Identify which cell holds the provided text, then report its (X, Y) central coordinate. 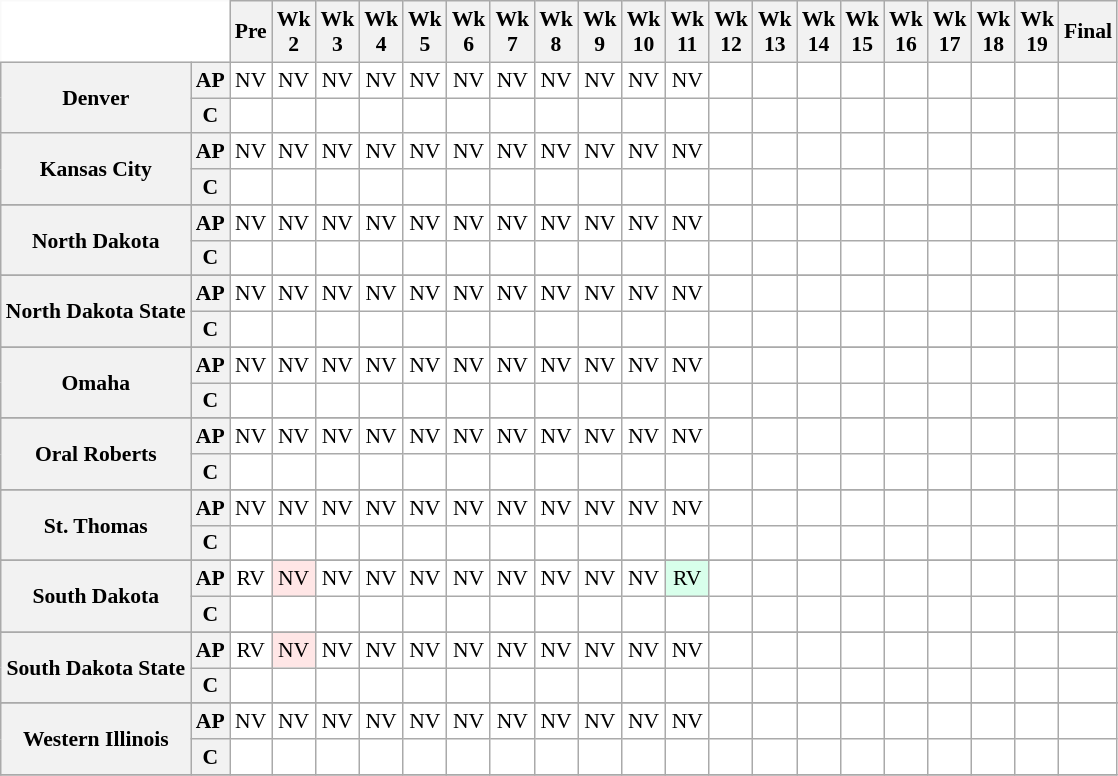
Wk13 (775, 32)
Western Illinois (96, 740)
Wk3 (337, 32)
Omaha (96, 382)
Wk18 (994, 32)
South Dakota State (96, 668)
Wk7 (512, 32)
Wk2 (294, 32)
North Dakota State (96, 312)
Wk5 (425, 32)
Denver (96, 98)
Kansas City (96, 170)
Wk12 (731, 32)
St. Thomas (96, 526)
North Dakota (96, 240)
Wk16 (906, 32)
Wk15 (862, 32)
Wk14 (819, 32)
South Dakota (96, 596)
Wk9 (600, 32)
Wk8 (556, 32)
Pre (251, 32)
Wk4 (381, 32)
Wk19 (1037, 32)
Wk17 (950, 32)
Wk10 (644, 32)
Final (1088, 32)
Oral Roberts (96, 454)
Wk6 (469, 32)
Wk11 (687, 32)
